Identify which cell holds the provided text, then report its [x, y] central coordinate. 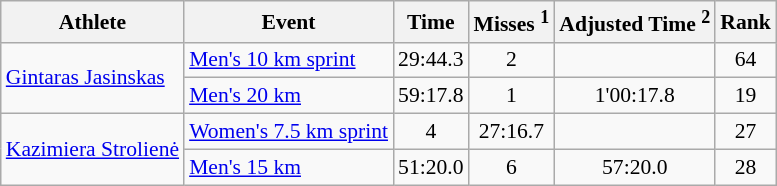
4 [430, 132]
Adjusted Time 2 [634, 22]
Athlete [92, 22]
27:16.7 [512, 132]
29:44.3 [430, 60]
Men's 10 km sprint [288, 60]
Men's 20 km [288, 96]
6 [512, 167]
1'00:17.8 [634, 96]
1 [512, 96]
Rank [746, 22]
Kazimiera Strolienė [92, 150]
57:20.0 [634, 167]
Misses 1 [512, 22]
28 [746, 167]
Men's 15 km [288, 167]
59:17.8 [430, 96]
51:20.0 [430, 167]
19 [746, 96]
27 [746, 132]
Gintaras Jasinskas [92, 78]
Women's 7.5 km sprint [288, 132]
Event [288, 22]
Time [430, 22]
2 [512, 60]
64 [746, 60]
